From the cell containing the given text, extract its center point as [x, y] coordinate. 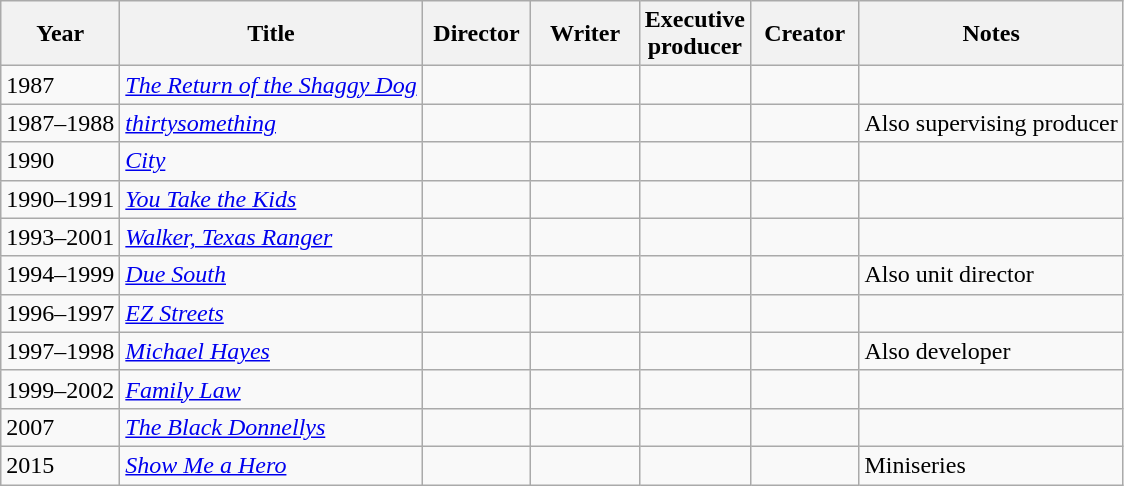
1994–1999 [60, 275]
EZ Streets [271, 313]
1997–1998 [60, 351]
Also supervising producer [991, 123]
Director [476, 34]
Miniseries [991, 465]
Family Law [271, 389]
1999–2002 [60, 389]
1990–1991 [60, 199]
2015 [60, 465]
1993–2001 [60, 237]
Notes [991, 34]
2007 [60, 427]
thirtysomething [271, 123]
Due South [271, 275]
Also developer [991, 351]
1990 [60, 161]
City [271, 161]
Show Me a Hero [271, 465]
1987–1988 [60, 123]
Also unit director [991, 275]
The Black Donnellys [271, 427]
Writer [586, 34]
1996–1997 [60, 313]
Walker, Texas Ranger [271, 237]
Creator [804, 34]
Executiveproducer [694, 34]
Michael Hayes [271, 351]
Title [271, 34]
You Take the Kids [271, 199]
Year [60, 34]
1987 [60, 85]
The Return of the Shaggy Dog [271, 85]
